Detect which cell encompasses the target text, then output its (x, y) center coordinate. 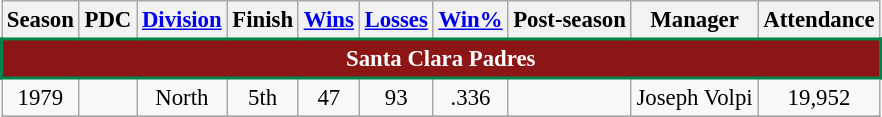
Division (182, 20)
47 (328, 97)
Joseph Volpi (694, 97)
Losses (396, 20)
5th (262, 97)
PDC (108, 20)
19,952 (819, 97)
Post-season (570, 20)
Win% (470, 20)
Wins (328, 20)
93 (396, 97)
Santa Clara Padres (441, 58)
Attendance (819, 20)
Finish (262, 20)
Season (41, 20)
.336 (470, 97)
1979 (41, 97)
North (182, 97)
Manager (694, 20)
